Locate the cell with the specified text and output its (x, y) center coordinate. 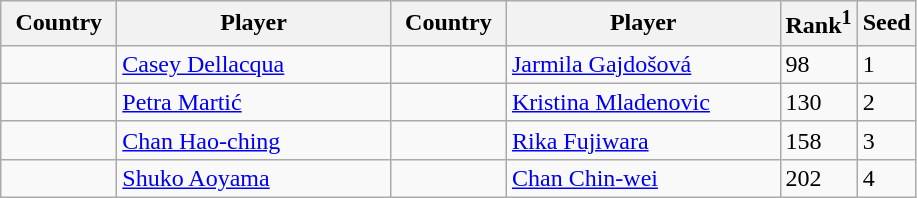
202 (818, 178)
Seed (886, 24)
4 (886, 178)
Shuko Aoyama (254, 178)
3 (886, 140)
1 (886, 64)
Rank1 (818, 24)
Casey Dellacqua (254, 64)
2 (886, 102)
Chan Chin-wei (643, 178)
158 (818, 140)
Kristina Mladenovic (643, 102)
130 (818, 102)
98 (818, 64)
Jarmila Gajdošová (643, 64)
Petra Martić (254, 102)
Rika Fujiwara (643, 140)
Chan Hao-ching (254, 140)
